Identify which cell holds the provided text, then report its (X, Y) central coordinate. 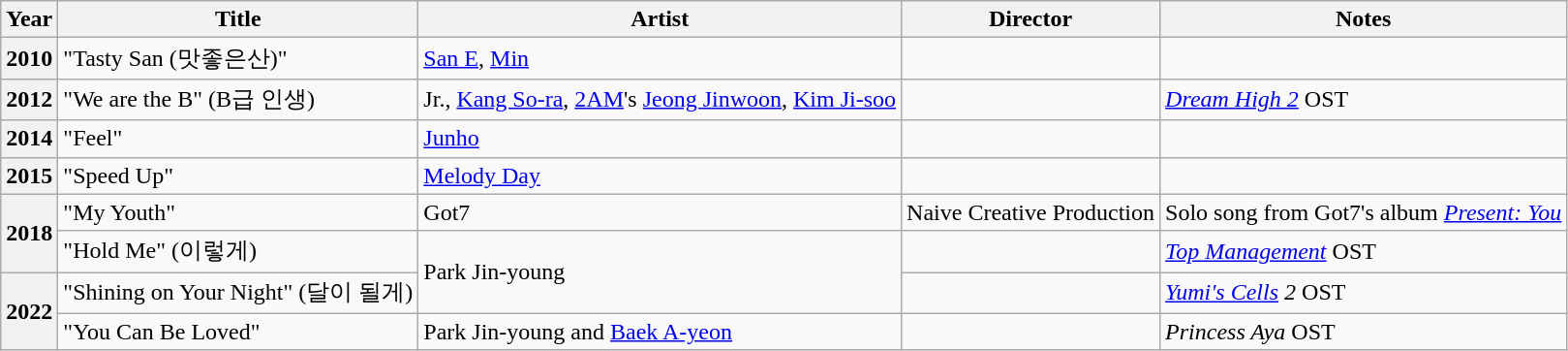
"My Youth" (238, 212)
Title (238, 19)
"Feel" (238, 139)
"Speed Up" (238, 175)
"You Can Be Loved" (238, 332)
Park Jin-young (661, 271)
Director (1030, 19)
Year (29, 19)
2014 (29, 139)
Got7 (661, 212)
Notes (1364, 19)
Junho (661, 139)
San E, Min (661, 58)
"Tasty San (맛좋은산)" (238, 58)
"We are the B" (B급 인생) (238, 99)
Princess Aya OST (1364, 332)
Naive Creative Production (1030, 212)
Artist (661, 19)
Park Jin-young and Baek A-yeon (661, 332)
2015 (29, 175)
Jr., Kang So-ra, 2AM's Jeong Jinwoon, Kim Ji-soo (661, 99)
"Hold Me" (이렇게) (238, 252)
Yumi's Cells 2 OST (1364, 293)
2022 (29, 312)
Melody Day (661, 175)
Dream High 2 OST (1364, 99)
"Shining on Your Night" (달이 될게) (238, 293)
2012 (29, 99)
2018 (29, 233)
Solo song from Got7's album Present: You (1364, 212)
2010 (29, 58)
Top Management OST (1364, 252)
